Output the [x, y] coordinate of the center of the cell containing the given text.  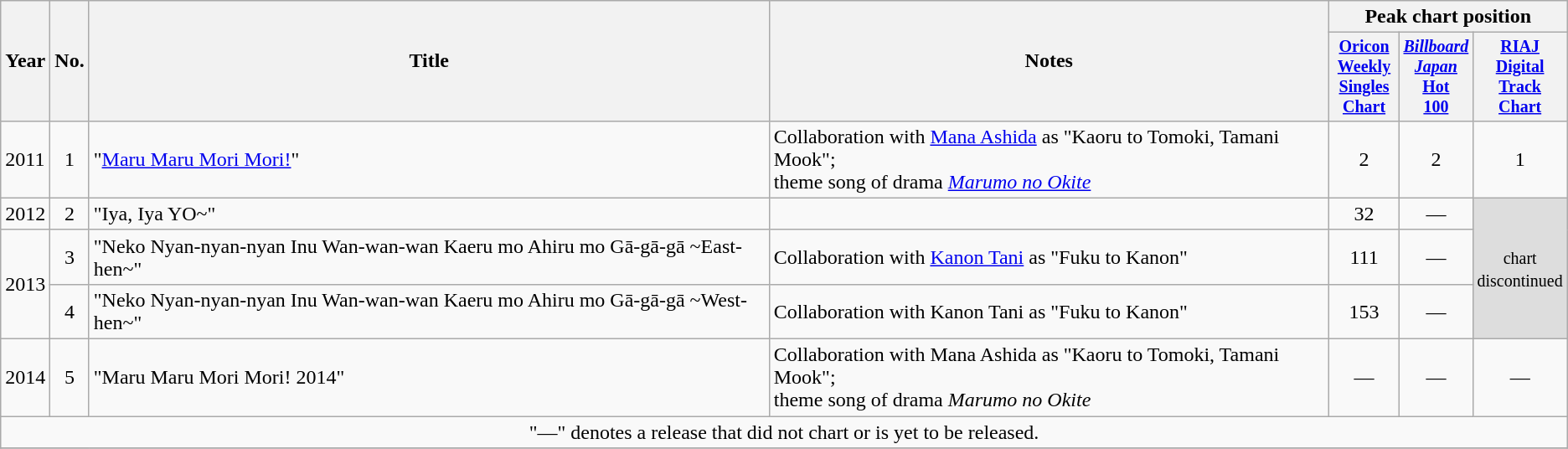
chartdiscontinued [1519, 268]
"Neko Nyan-nyan-nyan Inu Wan-wan-wan Kaeru mo Ahiru mo Gā-gā-gā ~West-hen~" [429, 312]
153 [1364, 312]
No. [70, 61]
111 [1364, 256]
2011 [25, 159]
RIAJDigitalTrackChart [1519, 77]
OriconWeeklySinglesChart [1364, 77]
Notes [1049, 61]
Peak chart position [1447, 17]
Billboard JapanHot100 [1436, 77]
"Maru Maru Mori Mori!" [429, 159]
5 [70, 378]
4 [70, 312]
"—" denotes a release that did not chart or is yet to be released. [784, 432]
"Neko Nyan-nyan-nyan Inu Wan-wan-wan Kaeru mo Ahiru mo Gā-gā-gā ~East-hen~" [429, 256]
"Maru Maru Mori Mori! 2014" [429, 378]
32 [1364, 214]
Year [25, 61]
"Iya, Iya YO~" [429, 214]
Title [429, 61]
2013 [25, 284]
2014 [25, 378]
3 [70, 256]
2012 [25, 214]
